Return the (x, y) coordinate for the center point of the cell that contains the specified text.  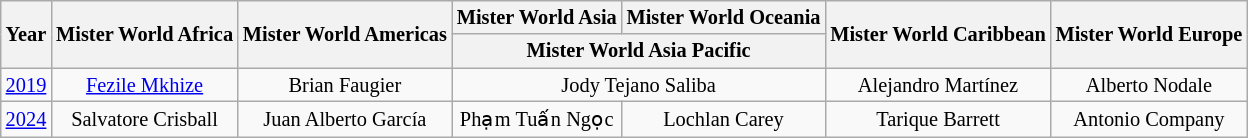
Brian Faugier (345, 85)
Alejandro Martínez (938, 85)
Mister World Caribbean (938, 34)
Mister World Oceania (724, 17)
Year (26, 34)
Juan Alberto García (345, 118)
Antonio Company (1150, 118)
2024 (26, 118)
Mister World Americas (345, 34)
Salvatore Crisball (144, 118)
Tarique Barrett (938, 118)
Mister World Europe (1150, 34)
Lochlan Carey (724, 118)
Mister World Asia (537, 17)
Jody Tejano Saliba (639, 85)
Fezile Mkhize (144, 85)
Mister World Africa (144, 34)
Mister World Asia Pacific (639, 51)
Alberto Nodale (1150, 85)
2019 (26, 85)
Phạm Tuấn Ngọc (537, 118)
